Capture the cell that displays the provided text and extract its (x, y) central coordinate. 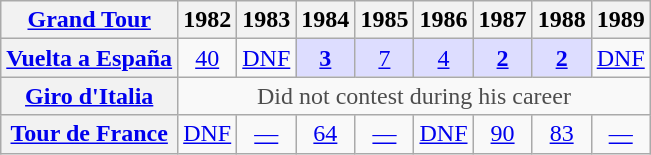
Grand Tour (90, 20)
1983 (266, 20)
1986 (444, 20)
90 (502, 134)
3 (326, 58)
1982 (208, 20)
Vuelta a España (90, 58)
64 (326, 134)
1984 (326, 20)
1988 (562, 20)
4 (444, 58)
Tour de France (90, 134)
Did not contest during his career (414, 96)
1985 (384, 20)
1987 (502, 20)
40 (208, 58)
Giro d'Italia (90, 96)
7 (384, 58)
83 (562, 134)
1989 (620, 20)
